From the cell containing the given text, extract its center point as (X, Y) coordinate. 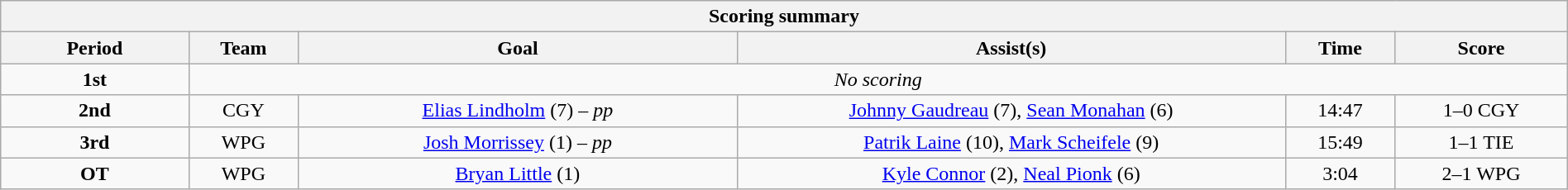
3:04 (1340, 173)
3rd (94, 142)
Kyle Connor (2), Neal Pionk (6) (1011, 173)
Patrik Laine (10), Mark Scheifele (9) (1011, 142)
Goal (518, 48)
OT (94, 173)
Assist(s) (1011, 48)
Johnny Gaudreau (7), Sean Monahan (6) (1011, 111)
2–1 WPG (1481, 173)
2nd (94, 111)
Team (243, 48)
Elias Lindholm (7) – pp (518, 111)
15:49 (1340, 142)
CGY (243, 111)
1st (94, 79)
Scoring summary (784, 17)
Period (94, 48)
Time (1340, 48)
No scoring (878, 79)
14:47 (1340, 111)
1–1 TIE (1481, 142)
Josh Morrissey (1) – pp (518, 142)
Score (1481, 48)
Bryan Little (1) (518, 173)
1–0 CGY (1481, 111)
